Determine the (X, Y) coordinate at the center of the cell enclosing the given text.  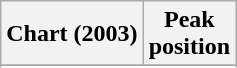
Chart (2003) (72, 34)
Peakposition (189, 34)
